Find where the given text appears and provide that cell's center as (X, Y) coordinate. 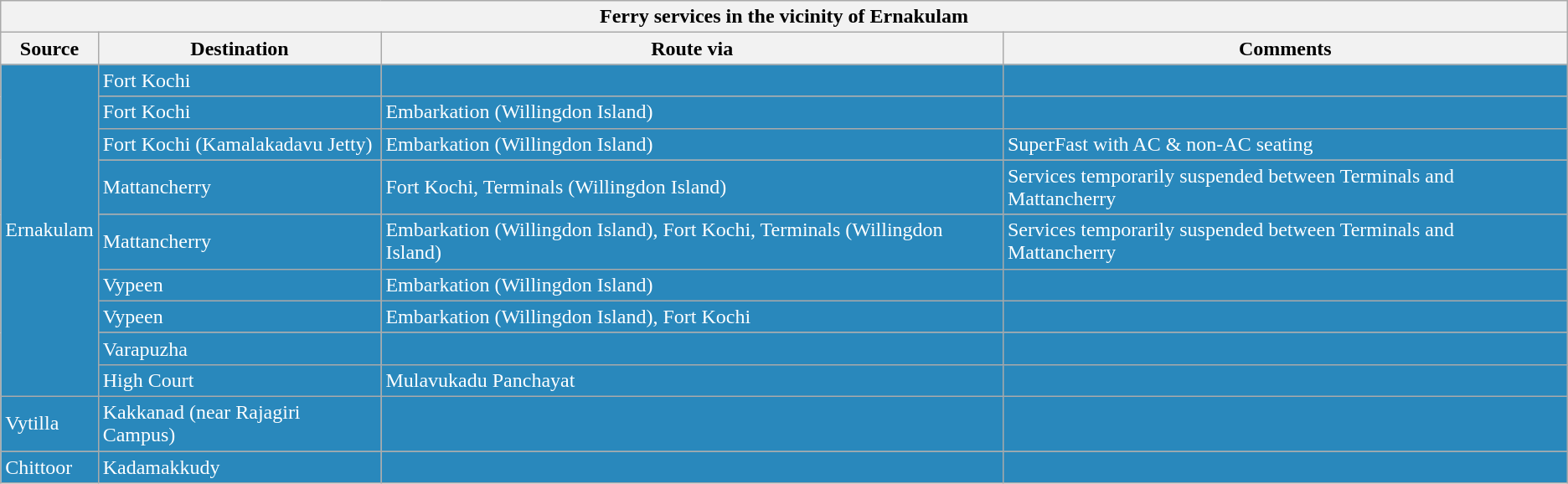
Mulavukadu Panchayat (692, 380)
Vytilla (49, 424)
Destination (240, 49)
Comments (1285, 49)
Chittoor (49, 466)
SuperFast with AC & non-AC seating (1285, 144)
Ferry services in the vicinity of Ernakulam (784, 17)
Source (49, 49)
Embarkation (Willingdon Island), Fort Kochi, Terminals (Willingdon Island) (692, 241)
Route via (692, 49)
Ernakulam (49, 231)
Kakkanad (near Rajagiri Campus) (240, 424)
High Court (240, 380)
Kadamakkudy (240, 466)
Fort Kochi (Kamalakadavu Jetty) (240, 144)
Fort Kochi, Terminals (Willingdon Island) (692, 188)
Varapuzha (240, 348)
Embarkation (Willingdon Island), Fort Kochi (692, 317)
